Capture the cell that displays the provided text and extract its (X, Y) central coordinate. 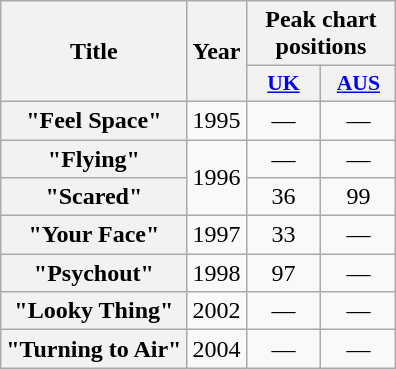
"Turning to Air" (94, 349)
"Your Face" (94, 235)
UK (284, 84)
99 (358, 197)
"Looky Thing" (94, 311)
33 (284, 235)
Peak chart positions (321, 34)
Title (94, 52)
2004 (216, 349)
AUS (358, 84)
1995 (216, 120)
"Flying" (94, 159)
"Psychout" (94, 273)
"Scared" (94, 197)
36 (284, 197)
1998 (216, 273)
1997 (216, 235)
97 (284, 273)
"Feel Space" (94, 120)
2002 (216, 311)
Year (216, 52)
1996 (216, 178)
